From the cell containing the given text, extract its center point as [X, Y] coordinate. 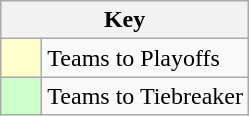
Teams to Playoffs [146, 58]
Teams to Tiebreaker [146, 96]
Key [125, 20]
